For the text-containing cell, return its midpoint in (x, y) coordinate format. 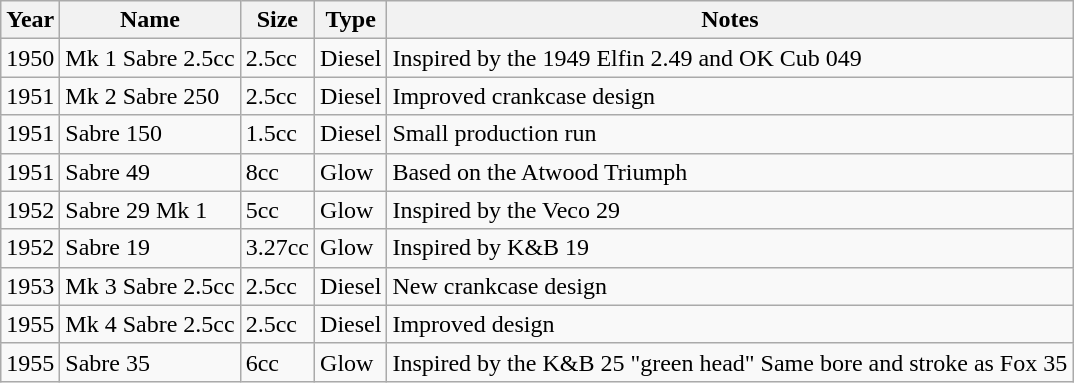
New crankcase design (730, 286)
Year (30, 20)
Improved crankcase design (730, 96)
Mk 1 Sabre 2.5cc (150, 58)
Inspired by the 1949 Elfin 2.49 and OK Cub 049 (730, 58)
Sabre 19 (150, 248)
1953 (30, 286)
1950 (30, 58)
Mk 3 Sabre 2.5cc (150, 286)
Inspired by K&B 19 (730, 248)
Small production run (730, 134)
Type (351, 20)
Sabre 29 Mk 1 (150, 210)
Sabre 35 (150, 362)
Mk 2 Sabre 250 (150, 96)
3.27cc (277, 248)
Based on the Atwood Triumph (730, 172)
6cc (277, 362)
Name (150, 20)
5cc (277, 210)
Inspired by the K&B 25 "green head" Same bore and stroke as Fox 35 (730, 362)
8cc (277, 172)
Inspired by the Veco 29 (730, 210)
1.5cc (277, 134)
Improved design (730, 324)
Mk 4 Sabre 2.5cc (150, 324)
Size (277, 20)
Sabre 150 (150, 134)
Notes (730, 20)
Sabre 49 (150, 172)
